Output the (X, Y) coordinate of the center of the cell containing the given text.  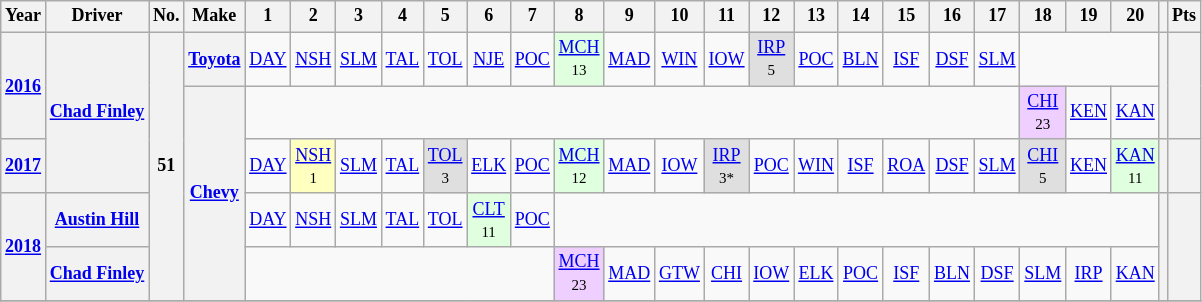
ROA (906, 166)
20 (1135, 16)
IRP (1089, 274)
NSH1 (314, 166)
MCH23 (579, 274)
10 (680, 16)
6 (489, 16)
51 (166, 166)
GTW (680, 274)
5 (444, 16)
Make (214, 16)
9 (630, 16)
MCH12 (579, 166)
2016 (24, 86)
2018 (24, 246)
13 (816, 16)
18 (1043, 16)
2017 (24, 166)
11 (726, 16)
CLT11 (489, 220)
NJE (489, 59)
Austin Hill (96, 220)
7 (532, 16)
Chevy (214, 194)
Pts (1184, 16)
16 (952, 16)
8 (579, 16)
KAN11 (1135, 166)
1 (268, 16)
4 (402, 16)
Toyota (214, 59)
CHI (726, 274)
MCH13 (579, 59)
CHI5 (1043, 166)
14 (860, 16)
No. (166, 16)
12 (772, 16)
2 (314, 16)
17 (997, 16)
3 (359, 16)
19 (1089, 16)
Year (24, 16)
IRP3* (726, 166)
15 (906, 16)
Driver (96, 16)
TOL3 (444, 166)
IRP5 (772, 59)
CHI23 (1043, 113)
